Extract the (x, y) coordinate from the center of the cell holding the provided text.  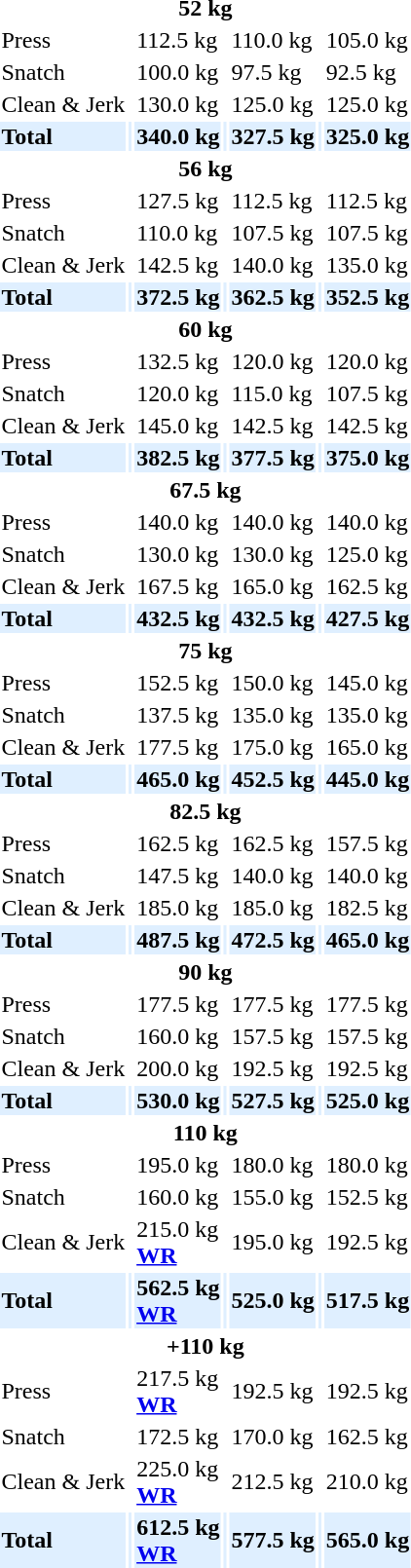
97.5 kg (273, 72)
210.0 kg (367, 1482)
217.5 kgWR (178, 1391)
327.5 kg (273, 136)
325.0 kg (367, 136)
100.0 kg (178, 72)
382.5 kg (178, 458)
92.5 kg (367, 72)
452.5 kg (273, 779)
472.5 kg (273, 940)
90 kg (205, 972)
+110 kg (205, 1346)
132.5 kg (178, 361)
340.0 kg (178, 136)
530.0 kg (178, 1101)
182.5 kg (367, 908)
82.5 kg (205, 811)
225.0 kgWR (178, 1482)
175.0 kg (273, 747)
172.5 kg (178, 1437)
362.5 kg (273, 297)
352.5 kg (367, 297)
150.0 kg (273, 683)
115.0 kg (273, 393)
565.0 kg (367, 1541)
445.0 kg (367, 779)
377.5 kg (273, 458)
105.0 kg (367, 40)
200.0 kg (178, 1068)
127.5 kg (178, 201)
612.5 kgWR (178, 1541)
170.0 kg (273, 1437)
215.0 kgWR (178, 1243)
67.5 kg (205, 490)
375.0 kg (367, 458)
527.5 kg (273, 1101)
577.5 kg (273, 1541)
110 kg (205, 1133)
137.5 kg (178, 715)
487.5 kg (178, 940)
75 kg (205, 651)
427.5 kg (367, 618)
517.5 kg (367, 1301)
212.5 kg (273, 1482)
372.5 kg (178, 297)
562.5 kgWR (178, 1301)
60 kg (205, 329)
167.5 kg (178, 586)
147.5 kg (178, 876)
155.0 kg (273, 1197)
56 kg (205, 168)
